Find where the given text appears and provide that cell's center as [x, y] coordinate. 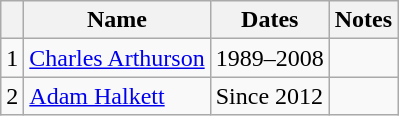
Charles Arthurson [117, 58]
Name [117, 20]
Notes [363, 20]
Adam Halkett [117, 96]
2 [12, 96]
Dates [270, 20]
Since 2012 [270, 96]
1 [12, 58]
1989–2008 [270, 58]
